Scan for the cell matching the given text and deliver its (X, Y) coordinate at center. 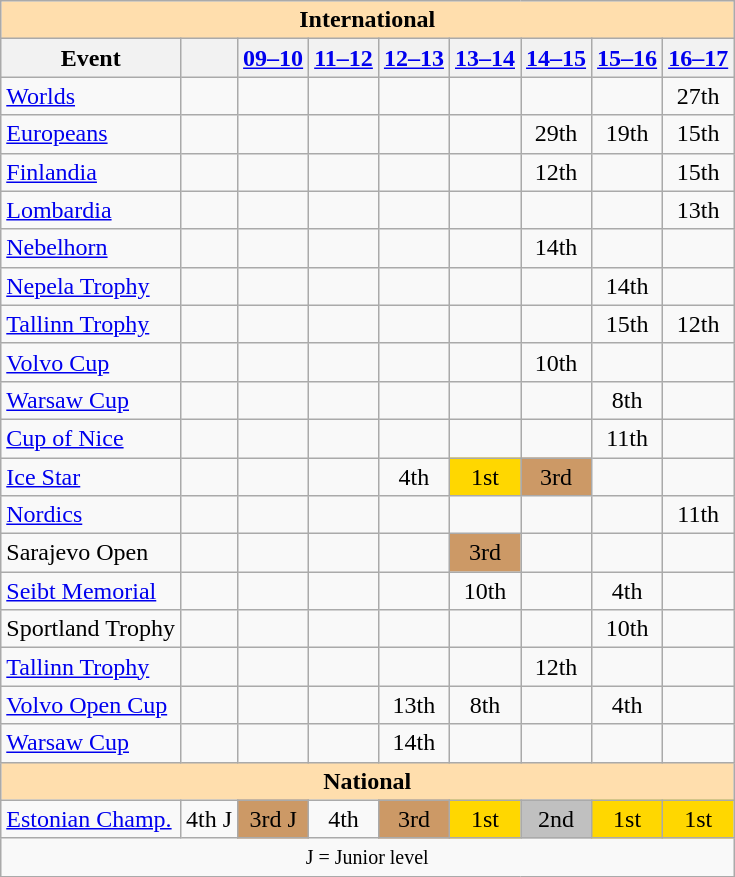
International (368, 20)
Lombardia (91, 210)
13–14 (484, 58)
09–10 (274, 58)
Volvo Open Cup (91, 705)
14–15 (556, 58)
Cup of Nice (91, 438)
19th (628, 134)
3rd J (274, 819)
Sportland Trophy (91, 629)
2nd (556, 819)
Event (91, 58)
Seibt Memorial (91, 591)
11–12 (344, 58)
J = Junior level (368, 857)
Finlandia (91, 172)
Nebelhorn (91, 248)
4th J (210, 819)
Ice Star (91, 477)
Sarajevo Open (91, 553)
Nepela Trophy (91, 286)
29th (556, 134)
27th (698, 96)
16–17 (698, 58)
15–16 (628, 58)
Volvo Cup (91, 362)
12–13 (414, 58)
National (368, 781)
Worlds (91, 96)
Nordics (91, 515)
Europeans (91, 134)
Estonian Champ. (91, 819)
